Output the [X, Y] coordinate of the center of the cell containing the given text.  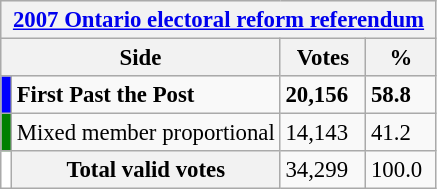
Total valid votes [146, 170]
34,299 [323, 170]
41.2 [402, 133]
Votes [323, 58]
First Past the Post [146, 95]
% [402, 58]
20,156 [323, 95]
Side [140, 58]
58.8 [402, 95]
14,143 [323, 133]
2007 Ontario electoral reform referendum [219, 20]
Mixed member proportional [146, 133]
100.0 [402, 170]
